Return the [X, Y] coordinate for the center point of the cell that contains the specified text.  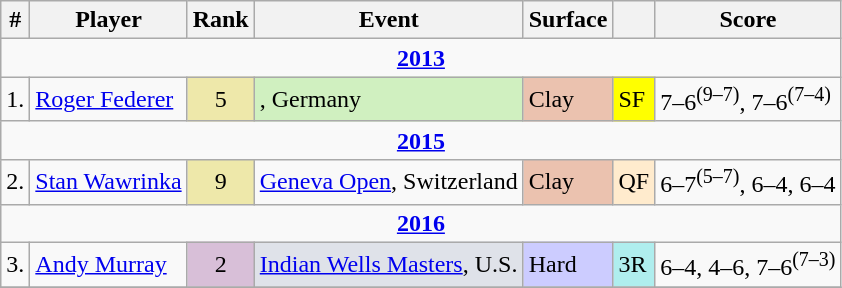
2015 [421, 140]
SF [634, 100]
7–6(9–7), 7–6(7–4) [748, 100]
9 [220, 182]
Score [748, 20]
Andy Murray [108, 264]
Surface [568, 20]
1. [16, 100]
Stan Wawrinka [108, 182]
Player [108, 20]
QF [634, 182]
# [16, 20]
, Germany [388, 100]
Event [388, 20]
Rank [220, 20]
5 [220, 100]
3R [634, 264]
2 [220, 264]
Hard [568, 264]
Indian Wells Masters, U.S. [388, 264]
6–7(5–7), 6–4, 6–4 [748, 182]
2. [16, 182]
2016 [421, 223]
Roger Federer [108, 100]
Geneva Open, Switzerland [388, 182]
6–4, 4–6, 7–6(7–3) [748, 264]
3. [16, 264]
2013 [421, 58]
